Search for the cell housing the specified text and yield its (x, y) center coordinate. 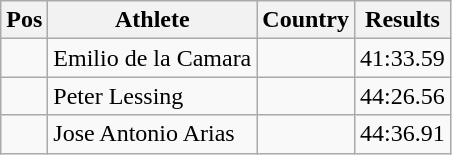
Emilio de la Camara (152, 58)
Athlete (152, 20)
Pos (24, 20)
Results (403, 20)
41:33.59 (403, 58)
Country (306, 20)
Jose Antonio Arias (152, 134)
44:26.56 (403, 96)
44:36.91 (403, 134)
Peter Lessing (152, 96)
